Identify which cell holds the provided text, then report its [X, Y] central coordinate. 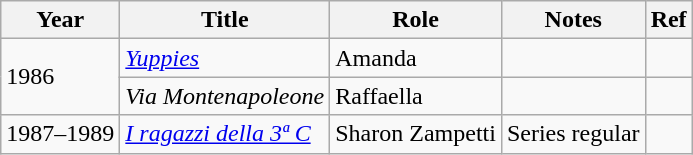
Series regular [573, 134]
Amanda [416, 58]
Notes [573, 20]
Ref [668, 20]
Via Montenapoleone [225, 96]
Title [225, 20]
1986 [60, 77]
Yuppies [225, 58]
Sharon Zampetti [416, 134]
Role [416, 20]
Raffaella [416, 96]
I ragazzi della 3ª C [225, 134]
1987–1989 [60, 134]
Year [60, 20]
